Provide the (x, y) coordinate of the cell's center where the given text is located.  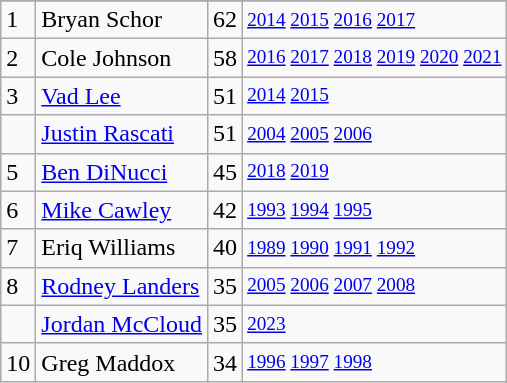
7 (18, 248)
2014 2015 2016 2017 (375, 20)
8 (18, 286)
42 (226, 210)
2016 2017 2018 2019 2020 2021 (375, 58)
2018 2019 (375, 172)
58 (226, 58)
10 (18, 362)
3 (18, 96)
2 (18, 58)
5 (18, 172)
Vad Lee (122, 96)
Bryan Schor (122, 20)
2014 2015 (375, 96)
2004 2005 2006 (375, 134)
Justin Rascati (122, 134)
1996 1997 1998 (375, 362)
2005 2006 2007 2008 (375, 286)
Cole Johnson (122, 58)
45 (226, 172)
62 (226, 20)
34 (226, 362)
Ben DiNucci (122, 172)
Eriq Williams (122, 248)
40 (226, 248)
2023 (375, 324)
Greg Maddox (122, 362)
1993 1994 1995 (375, 210)
Jordan McCloud (122, 324)
Rodney Landers (122, 286)
1 (18, 20)
Mike Cawley (122, 210)
6 (18, 210)
1989 1990 1991 1992 (375, 248)
